Output the (X, Y) coordinate of the center of the cell containing the given text.  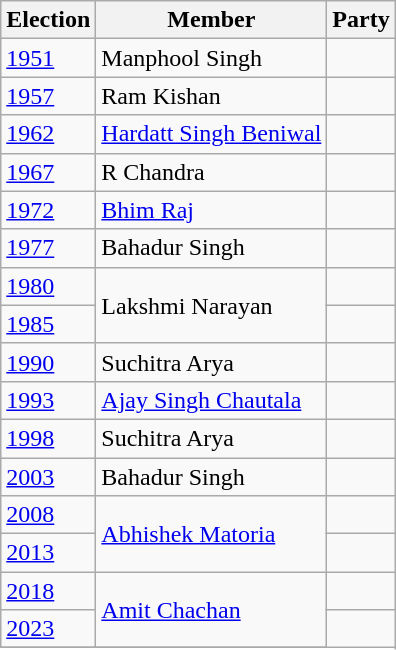
Manphool Singh (212, 58)
1972 (48, 210)
2013 (48, 553)
R Chandra (212, 172)
Abhishek Matoria (212, 534)
Election (48, 20)
Party (361, 20)
1967 (48, 172)
Ram Kishan (212, 96)
Lakshmi Narayan (212, 305)
1980 (48, 286)
Member (212, 20)
1957 (48, 96)
1993 (48, 400)
Ajay Singh Chautala (212, 400)
1998 (48, 438)
1977 (48, 248)
2003 (48, 477)
Amit Chachan (212, 610)
2023 (48, 629)
1985 (48, 324)
1962 (48, 134)
1990 (48, 362)
1951 (48, 58)
2008 (48, 515)
Bhim Raj (212, 210)
2018 (48, 591)
Hardatt Singh Beniwal (212, 134)
